Identify which cell holds the provided text, then report its (X, Y) central coordinate. 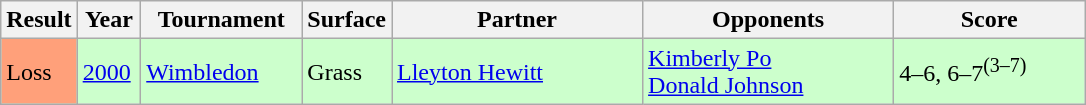
Grass (347, 72)
Tournament (222, 20)
Kimberly Po Donald Johnson (768, 72)
Loss (39, 72)
Result (39, 20)
2000 (109, 72)
Score (990, 20)
Opponents (768, 20)
Surface (347, 20)
Wimbledon (222, 72)
Lleyton Hewitt (518, 72)
4–6, 6–7(3–7) (990, 72)
Partner (518, 20)
Year (109, 20)
